Return (x, y) of the center of cell containing provided text 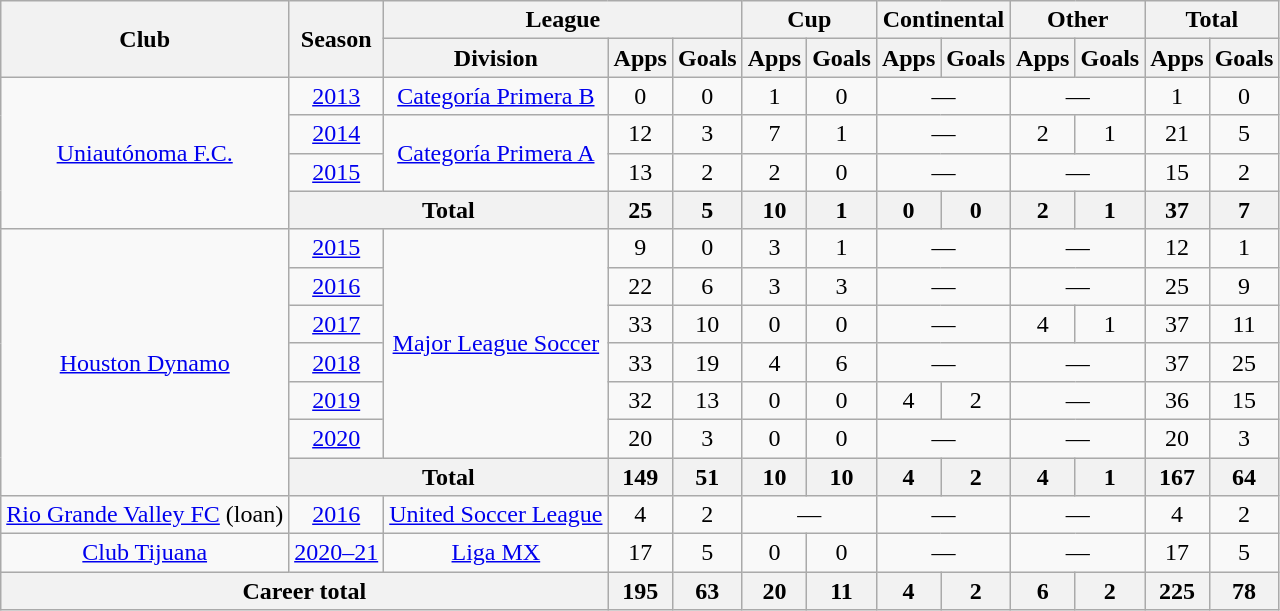
2014 (336, 134)
Rio Grande Valley FC (loan) (145, 515)
Uniautónoma F.C. (145, 153)
Major League Soccer (496, 343)
195 (640, 591)
Career total (304, 591)
Division (496, 58)
51 (707, 477)
225 (1177, 591)
2020 (336, 438)
Cup (809, 20)
2018 (336, 362)
2017 (336, 324)
Club Tijuana (145, 553)
64 (1244, 477)
2019 (336, 400)
21 (1177, 134)
63 (707, 591)
Liga MX (496, 553)
Other (1078, 20)
78 (1244, 591)
Club (145, 39)
22 (640, 286)
149 (640, 477)
36 (1177, 400)
167 (1177, 477)
Categoría Primera B (496, 96)
Season (336, 39)
32 (640, 400)
Categoría Primera A (496, 153)
19 (707, 362)
Houston Dynamo (145, 362)
2013 (336, 96)
United Soccer League (496, 515)
2020–21 (336, 553)
Continental (943, 20)
League (563, 20)
